Extract the [x, y] coordinate from the center of the cell holding the provided text.  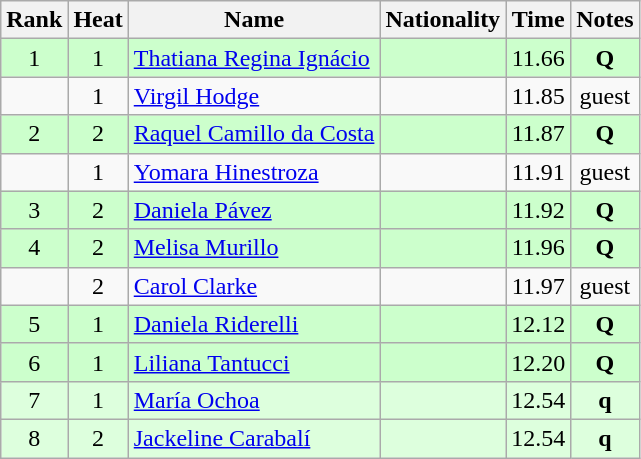
Thatiana Regina Ignácio [254, 58]
4 [34, 248]
11.66 [538, 58]
María Ochoa [254, 400]
Melisa Murillo [254, 248]
3 [34, 210]
11.96 [538, 248]
6 [34, 362]
12.20 [538, 362]
11.87 [538, 134]
5 [34, 324]
7 [34, 400]
Daniela Pávez [254, 210]
Time [538, 20]
Carol Clarke [254, 286]
Heat [98, 20]
Yomara Hinestroza [254, 172]
11.92 [538, 210]
Rank [34, 20]
8 [34, 438]
Virgil Hodge [254, 96]
Name [254, 20]
Liliana Tantucci [254, 362]
12.12 [538, 324]
Raquel Camillo da Costa [254, 134]
Daniela Riderelli [254, 324]
11.85 [538, 96]
Jackeline Carabalí [254, 438]
11.97 [538, 286]
11.91 [538, 172]
Nationality [443, 20]
Notes [605, 20]
